Scan for the cell matching the given text and deliver its (X, Y) coordinate at center. 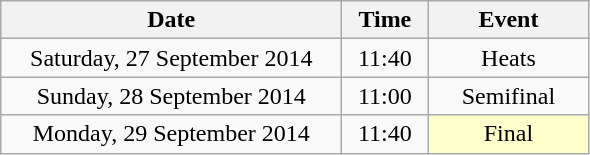
Heats (508, 58)
Semifinal (508, 96)
Date (172, 20)
Final (508, 134)
Monday, 29 September 2014 (172, 134)
Time (385, 20)
Event (508, 20)
Saturday, 27 September 2014 (172, 58)
Sunday, 28 September 2014 (172, 96)
11:00 (385, 96)
